Determine the (X, Y) coordinate at the center of the cell enclosing the given text.  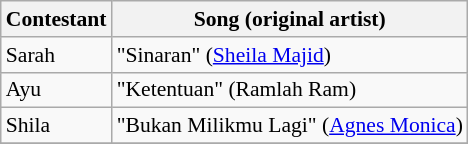
"Ketentuan" (Ramlah Ram) (290, 90)
Ayu (56, 90)
Contestant (56, 19)
Song (original artist) (290, 19)
"Bukan Milikmu Lagi" (Agnes Monica) (290, 126)
Sarah (56, 55)
Shila (56, 126)
"Sinaran" (Sheila Majid) (290, 55)
